Determine the [x, y] coordinate at the center of the cell enclosing the given text.  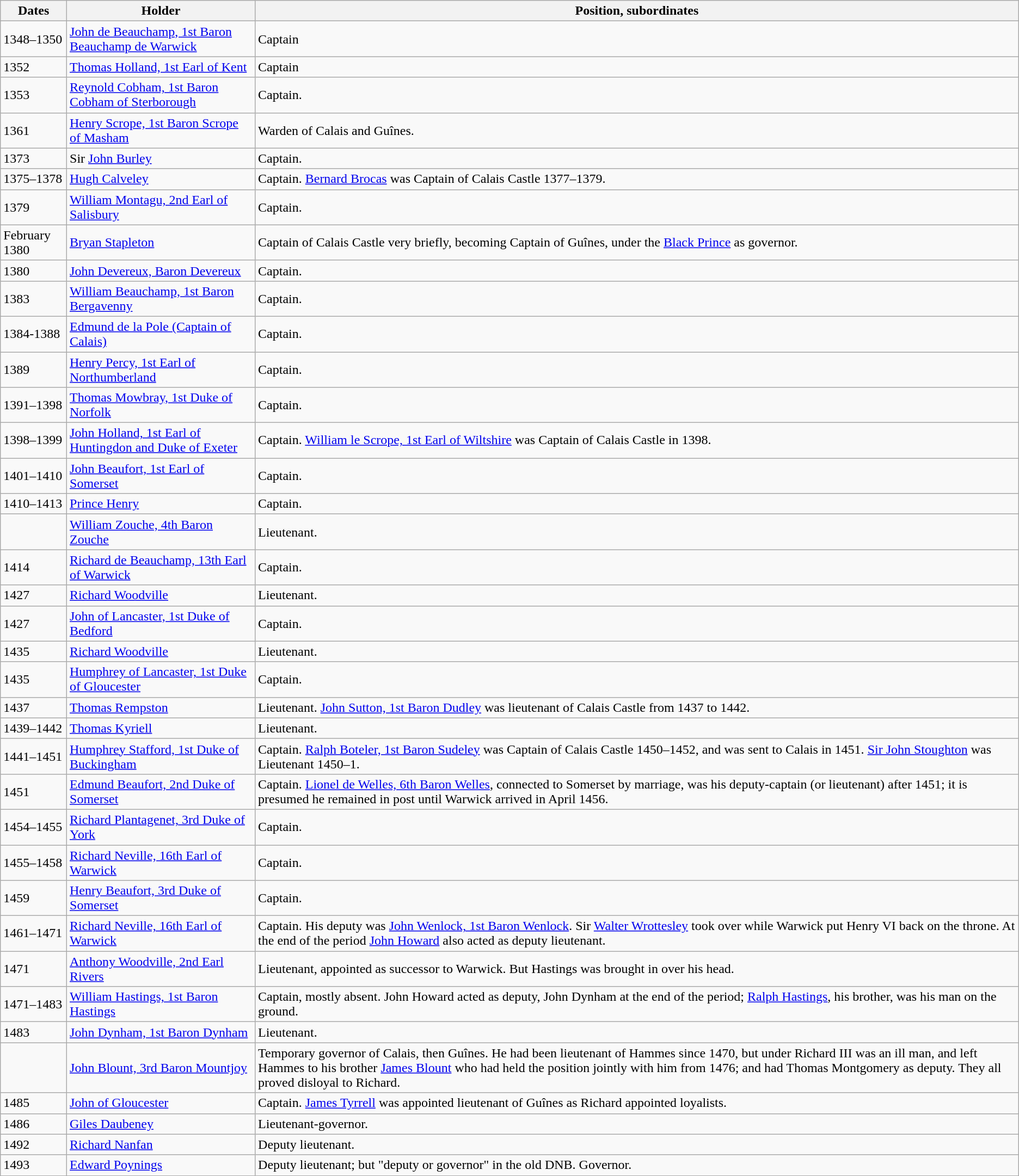
1384-1388 [34, 334]
Warden of Calais and Guînes. [637, 131]
Richard Plantagenet, 3rd Duke of York [161, 827]
Deputy lieutenant. [637, 1144]
John Blount, 3rd Baron Mountjoy [161, 1068]
William Zouche, 4th Baron Zouche [161, 532]
1361 [34, 131]
John Holland, 1st Earl of Huntingdon and Duke of Exeter [161, 441]
1471 [34, 969]
Position, subordinates [637, 11]
John Devereux, Baron Devereux [161, 270]
Sir John Burley [161, 158]
Thomas Rempston [161, 707]
Thomas Holland, 1st Earl of Kent [161, 67]
Captain. William le Scrope, 1st Earl of Wiltshire was Captain of Calais Castle in 1398. [637, 441]
Humphrey of Lancaster, 1st Duke of Gloucester [161, 679]
1391–1398 [34, 405]
1439–1442 [34, 728]
1348–1350 [34, 39]
1492 [34, 1144]
1471–1483 [34, 1005]
Giles Daubeney [161, 1124]
John of Gloucester [161, 1103]
Henry Beaufort, 3rd Duke of Somerset [161, 898]
Captain. James Tyrrell was appointed lieutenant of Guînes as Richard appointed loyalists. [637, 1103]
Dates [34, 11]
Lieutenant, appointed as successor to Warwick. But Hastings was brought in over his head. [637, 969]
1483 [34, 1032]
1389 [34, 369]
February 1380 [34, 243]
William Hastings, 1st Baron Hastings [161, 1005]
Henry Scrope, 1st Baron Scrope of Masham [161, 131]
Thomas Kyriell [161, 728]
Deputy lieutenant; but "deputy or governor" in the old DNB. Governor. [637, 1165]
1375–1378 [34, 179]
1451 [34, 791]
1455–1458 [34, 862]
1383 [34, 298]
1461–1471 [34, 934]
1410–1413 [34, 504]
1459 [34, 898]
Anthony Woodville, 2nd Earl Rivers [161, 969]
Richard de Beauchamp, 13th Earl of Warwick [161, 567]
Edmund de la Pole (Captain of Calais) [161, 334]
1353 [34, 95]
Reynold Cobham, 1st Baron Cobham of Sterborough [161, 95]
1401–1410 [34, 476]
1352 [34, 67]
Captain. Bernard Brocas was Captain of Calais Castle 1377–1379. [637, 179]
William Montagu, 2nd Earl of Salisbury [161, 207]
1493 [34, 1165]
John of Lancaster, 1st Duke of Bedford [161, 624]
John Dynham, 1st Baron Dynham [161, 1032]
Lieutenant. John Sutton, 1st Baron Dudley was lieutenant of Calais Castle from 1437 to 1442. [637, 707]
William Beauchamp, 1st Baron Bergavenny [161, 298]
1380 [34, 270]
Lieutenant-governor. [637, 1124]
1437 [34, 707]
1485 [34, 1103]
Edward Poynings [161, 1165]
1373 [34, 158]
1379 [34, 207]
1441–1451 [34, 756]
1398–1399 [34, 441]
John Beaufort, 1st Earl of Somerset [161, 476]
John de Beauchamp, 1st Baron Beauchamp de Warwick [161, 39]
Holder [161, 11]
Edmund Beaufort, 2nd Duke of Somerset [161, 791]
Thomas Mowbray, 1st Duke of Norfolk [161, 405]
1414 [34, 567]
Prince Henry [161, 504]
Hugh Calveley [161, 179]
Henry Percy, 1st Earl of Northumberland [161, 369]
Captain, mostly absent. John Howard acted as deputy, John Dynham at the end of the period; Ralph Hastings, his brother, was his man on the ground. [637, 1005]
Humphrey Stafford, 1st Duke of Buckingham [161, 756]
1454–1455 [34, 827]
Richard Nanfan [161, 1144]
Captain of Calais Castle very briefly, becoming Captain of Guînes, under the Black Prince as governor. [637, 243]
Bryan Stapleton [161, 243]
1486 [34, 1124]
